For the text-containing cell, return its midpoint in (X, Y) coordinate format. 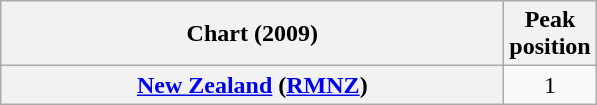
Peakposition (550, 34)
New Zealand (RMNZ) (252, 85)
1 (550, 85)
Chart (2009) (252, 34)
